Search for the cell housing the specified text and yield its [X, Y] center coordinate. 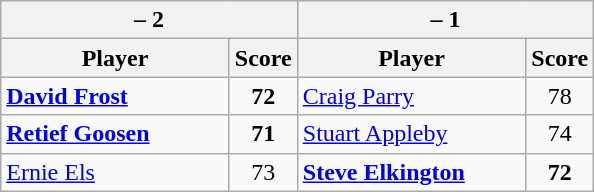
Steve Elkington [412, 172]
71 [263, 134]
David Frost [116, 96]
– 2 [150, 20]
Ernie Els [116, 172]
73 [263, 172]
– 1 [446, 20]
Stuart Appleby [412, 134]
Retief Goosen [116, 134]
78 [560, 96]
74 [560, 134]
Craig Parry [412, 96]
